Capture the cell that displays the provided text and extract its [X, Y] central coordinate. 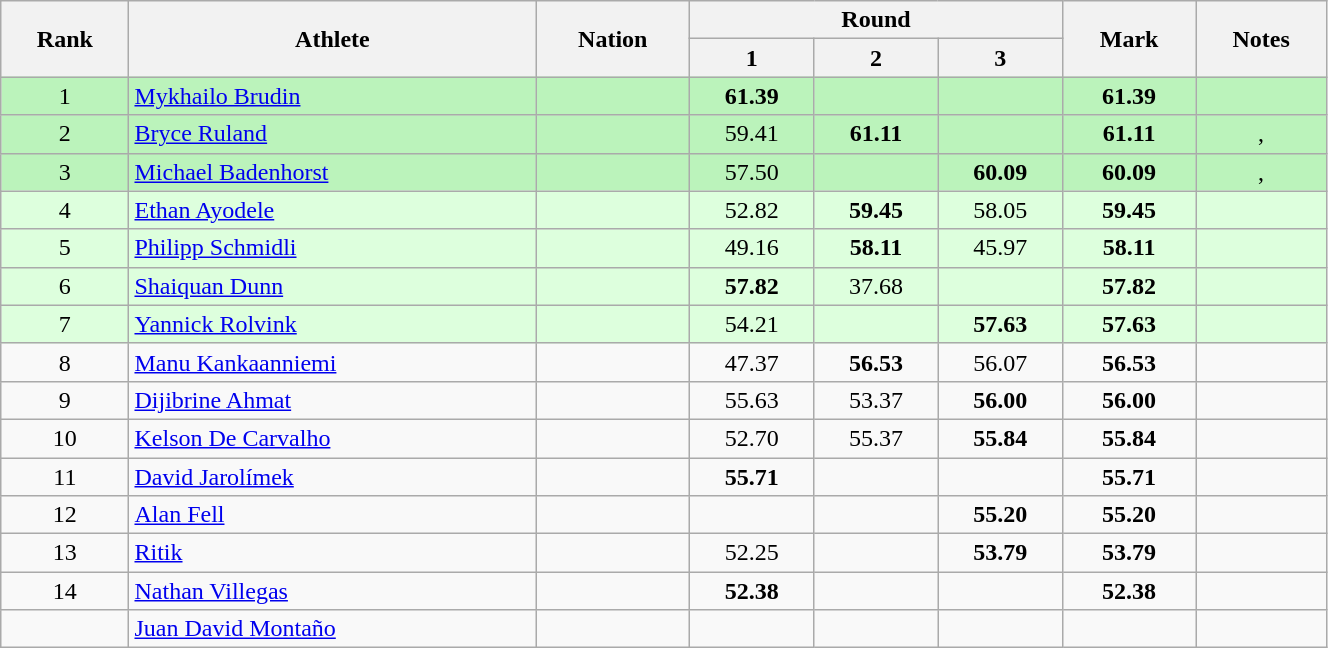
5 [65, 248]
Mykhailo Brudin [332, 96]
54.21 [752, 324]
Nation [613, 39]
Manu Kankaanniemi [332, 362]
9 [65, 400]
Dijibrine Ahmat [332, 400]
58.05 [1000, 210]
12 [65, 515]
14 [65, 591]
52.25 [752, 553]
Shaiquan Dunn [332, 286]
53.37 [876, 400]
Kelson De Carvalho [332, 438]
55.63 [752, 400]
6 [65, 286]
Nathan Villegas [332, 591]
59.41 [752, 134]
57.50 [752, 172]
55.37 [876, 438]
Mark [1128, 39]
Philipp Schmidli [332, 248]
47.37 [752, 362]
Round [876, 20]
11 [65, 477]
4 [65, 210]
52.70 [752, 438]
7 [65, 324]
45.97 [1000, 248]
Yannick Rolvink [332, 324]
Ritik [332, 553]
Juan David Montaño [332, 629]
13 [65, 553]
52.82 [752, 210]
David Jarolímek [332, 477]
Ethan Ayodele [332, 210]
Athlete [332, 39]
8 [65, 362]
Alan Fell [332, 515]
Notes [1262, 39]
Michael Badenhorst [332, 172]
10 [65, 438]
37.68 [876, 286]
Bryce Ruland [332, 134]
56.07 [1000, 362]
Rank [65, 39]
49.16 [752, 248]
